Output the (X, Y) coordinate of the center of the cell containing the given text.  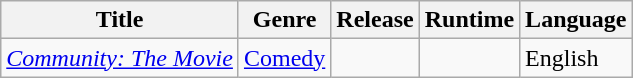
Runtime (469, 20)
English (576, 58)
Release (375, 20)
Title (120, 20)
Community: The Movie (120, 58)
Genre (284, 20)
Comedy (284, 58)
Language (576, 20)
